Detect which cell encompasses the target text, then output its [x, y] center coordinate. 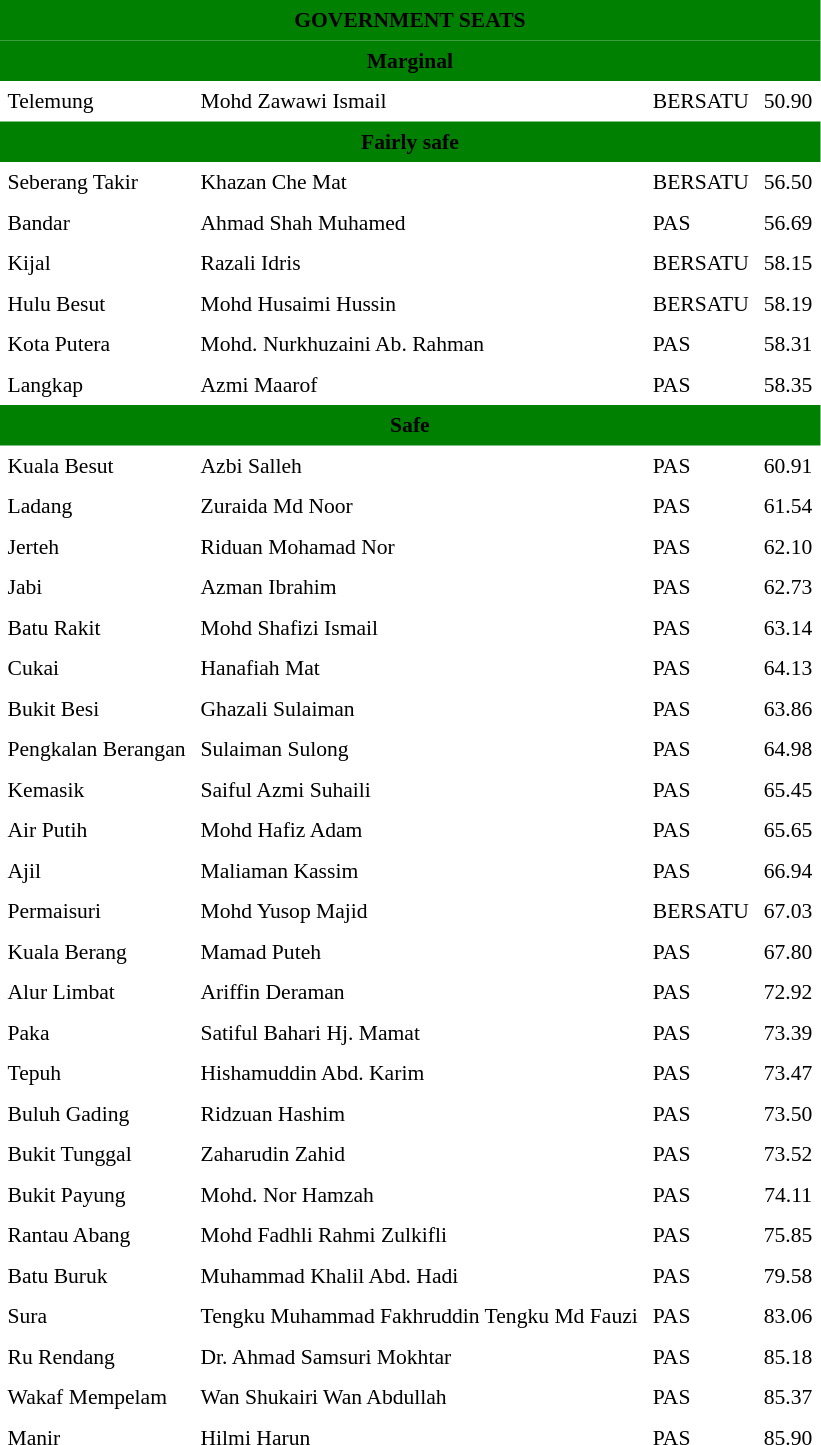
58.31 [788, 344]
Marginal [410, 60]
62.10 [788, 546]
Bandar [96, 222]
Safe [410, 425]
58.35 [788, 384]
Ghazali Sulaiman [419, 708]
50.90 [788, 101]
Azbi Salleh [419, 465]
Kuala Besut [96, 465]
73.52 [788, 1154]
63.14 [788, 627]
Jabi [96, 587]
Sulaiman Sulong [419, 749]
74.11 [788, 1194]
58.15 [788, 263]
Hanafiah Mat [419, 668]
56.50 [788, 182]
Telemung [96, 101]
65.45 [788, 789]
Air Putih [96, 830]
Kota Putera [96, 344]
Alur Limbat [96, 992]
Mohd Fadhli Rahmi Zulkifli [419, 1235]
Seberang Takir [96, 182]
Batu Buruk [96, 1275]
85.18 [788, 1356]
Mamad Puteh [419, 951]
Kijal [96, 263]
73.39 [788, 1032]
65.65 [788, 830]
Khazan Che Mat [419, 182]
Muhammad Khalil Abd. Hadi [419, 1275]
Razali Idris [419, 263]
Tepuh [96, 1073]
Ridzuan Hashim [419, 1113]
GOVERNMENT SEATS [410, 20]
60.91 [788, 465]
72.92 [788, 992]
Cukai [96, 668]
Hishamuddin Abd. Karim [419, 1073]
Mohd Husaimi Hussin [419, 303]
73.47 [788, 1073]
Maliaman Kassim [419, 870]
58.19 [788, 303]
79.58 [788, 1275]
Saiful Azmi Suhaili [419, 789]
Ariffin Deraman [419, 992]
Azmi Maarof [419, 384]
Mohd Zawawi Ismail [419, 101]
Permaisuri [96, 911]
Kemasik [96, 789]
67.80 [788, 951]
75.85 [788, 1235]
Kuala Berang [96, 951]
Bukit Tunggal [96, 1154]
Bukit Besi [96, 708]
Sura [96, 1316]
83.06 [788, 1316]
61.54 [788, 506]
85.37 [788, 1397]
Zaharudin Zahid [419, 1154]
Tengku Muhammad Fakhruddin Tengku Md Fauzi [419, 1316]
Ajil [96, 870]
Pengkalan Berangan [96, 749]
Zuraida Md Noor [419, 506]
Paka [96, 1032]
Mohd Yusop Majid [419, 911]
Mohd Hafiz Adam [419, 830]
67.03 [788, 911]
Mohd Shafizi Ismail [419, 627]
56.69 [788, 222]
62.73 [788, 587]
64.98 [788, 749]
Ru Rendang [96, 1356]
Satiful Bahari Hj. Mamat [419, 1032]
Langkap [96, 384]
73.50 [788, 1113]
Wan Shukairi Wan Abdullah [419, 1397]
63.86 [788, 708]
Mohd. Nurkhuzaini Ab. Rahman [419, 344]
Ahmad Shah Muhamed [419, 222]
Buluh Gading [96, 1113]
Riduan Mohamad Nor [419, 546]
Hulu Besut [96, 303]
Jerteh [96, 546]
Azman Ibrahim [419, 587]
Wakaf Mempelam [96, 1397]
Ladang [96, 506]
64.13 [788, 668]
Mohd. Nor Hamzah [419, 1194]
Bukit Payung [96, 1194]
Fairly safe [410, 141]
66.94 [788, 870]
Dr. Ahmad Samsuri Mokhtar [419, 1356]
Batu Rakit [96, 627]
Rantau Abang [96, 1235]
